Find where the given text appears and provide that cell's center as (X, Y) coordinate. 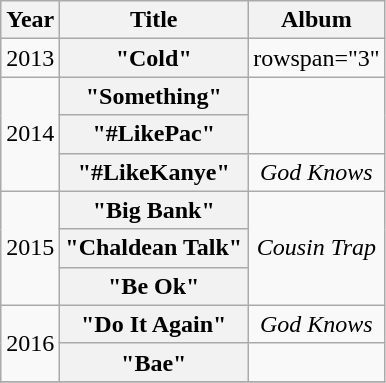
Cousin Trap (317, 248)
Title (154, 20)
"#LikeKanye" (154, 172)
2016 (30, 343)
"Big Bank" (154, 210)
"Something" (154, 96)
"Be Ok" (154, 286)
"Chaldean Talk" (154, 248)
"Bae" (154, 362)
2014 (30, 134)
rowspan="3" (317, 58)
2013 (30, 58)
"Cold" (154, 58)
Year (30, 20)
Album (317, 20)
"#LikePac" (154, 134)
"Do It Again" (154, 324)
2015 (30, 248)
